Pinpoint the cell where the given text exists, returning its [x, y] midpoint coordinate. 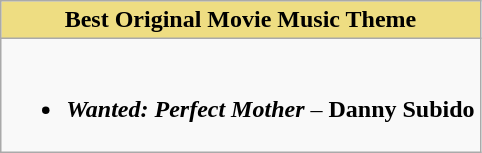
Best Original Movie Music Theme [240, 20]
Wanted: Perfect Mother – Danny Subido [240, 96]
